Provide the [x, y] coordinate of the cell's center where the given text is located.  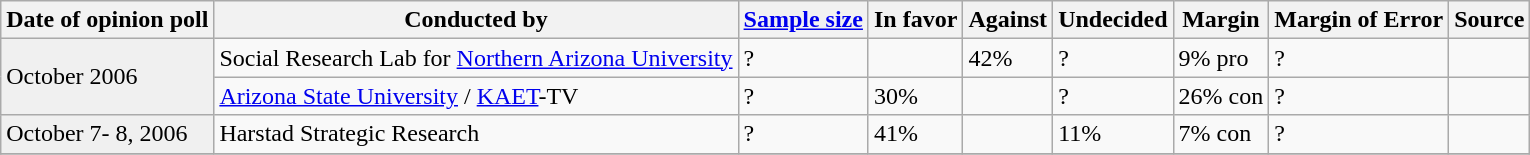
Harstad Strategic Research [476, 134]
October 7- 8, 2006 [108, 134]
26% con [1221, 96]
Date of opinion poll [108, 20]
Source [1490, 20]
Margin [1221, 20]
42% [1008, 58]
30% [915, 96]
Against [1008, 20]
Sample size [803, 20]
Undecided [1113, 20]
Margin of Error [1359, 20]
11% [1113, 134]
9% pro [1221, 58]
41% [915, 134]
October 2006 [108, 77]
Conducted by [476, 20]
Arizona State University / KAET-TV [476, 96]
Social Research Lab for Northern Arizona University [476, 58]
In favor [915, 20]
7% con [1221, 134]
